Search for the cell housing the specified text and yield its [X, Y] center coordinate. 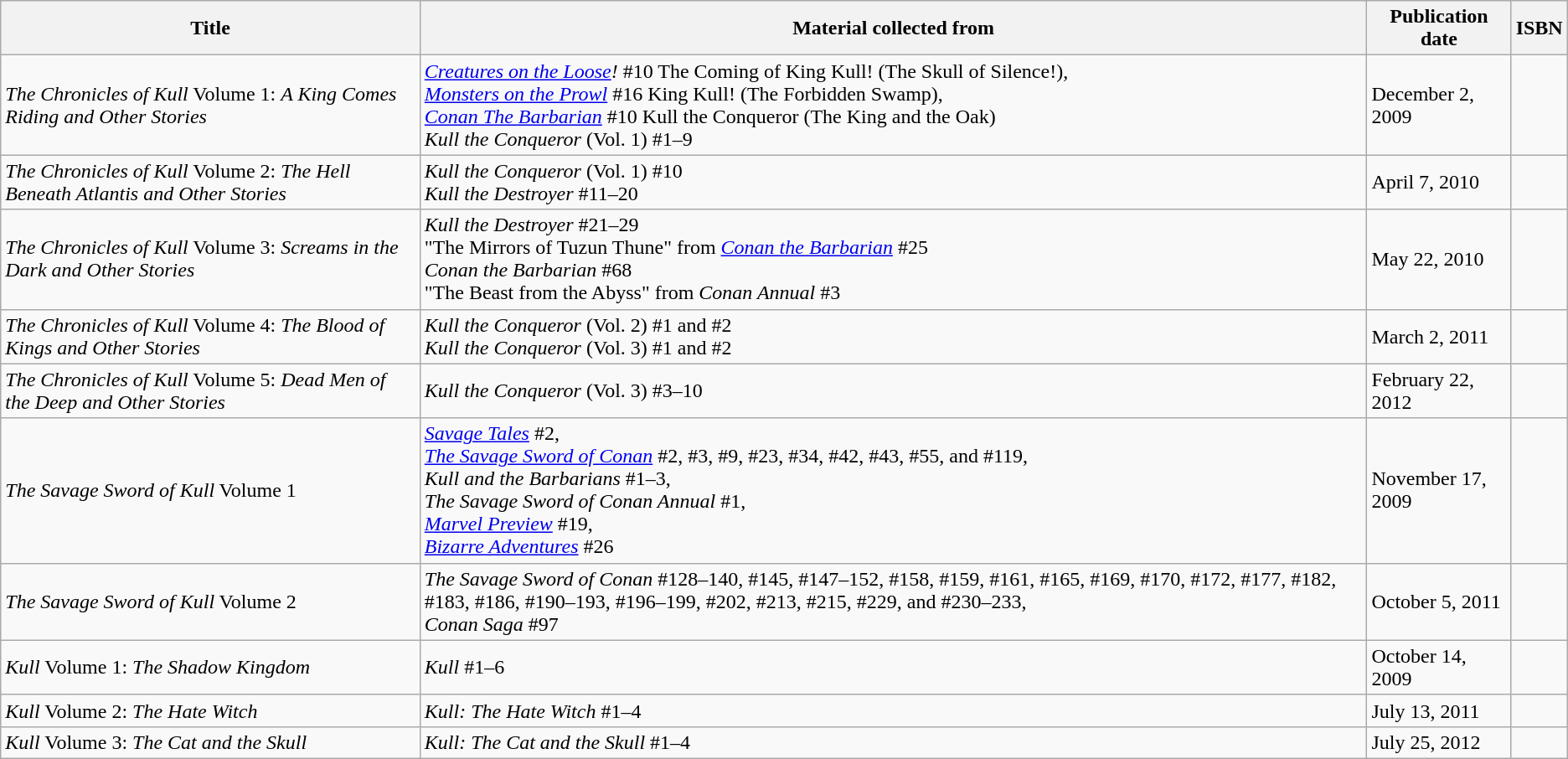
Title [211, 28]
December 2, 2009 [1439, 106]
April 7, 2010 [1439, 183]
The Chronicles of Kull Volume 4: The Blood of Kings and Other Stories [211, 337]
February 22, 2012 [1439, 390]
May 22, 2010 [1439, 260]
March 2, 2011 [1439, 337]
October 5, 2011 [1439, 602]
Kull the Conqueror (Vol. 2) #1 and #2Kull the Conqueror (Vol. 3) #1 and #2 [893, 337]
The Savage Sword of Kull Volume 1 [211, 491]
The Chronicles of Kull Volume 5: Dead Men of the Deep and Other Stories [211, 390]
Kull the Conqueror (Vol. 1) #10 Kull the Destroyer #11–20 [893, 183]
Kull: The Cat and the Skull #1–4 [893, 742]
The Chronicles of Kull Volume 2: The Hell Beneath Atlantis and Other Stories [211, 183]
The Chronicles of Kull Volume 3: Screams in the Dark and Other Stories [211, 260]
Kull: The Hate Witch #1–4 [893, 710]
The Chronicles of Kull Volume 1: A King Comes Riding and Other Stories [211, 106]
Kull #1–6 [893, 667]
Kull the Conqueror (Vol. 3) #3–10 [893, 390]
Kull Volume 1: The Shadow Kingdom [211, 667]
Material collected from [893, 28]
Publication date [1439, 28]
October 14, 2009 [1439, 667]
The Savage Sword of Kull Volume 2 [211, 602]
November 17, 2009 [1439, 491]
July 13, 2011 [1439, 710]
July 25, 2012 [1439, 742]
Kull Volume 3: The Cat and the Skull [211, 742]
Kull Volume 2: The Hate Witch [211, 710]
ISBN [1540, 28]
